For the text-containing cell, return its midpoint in [X, Y] coordinate format. 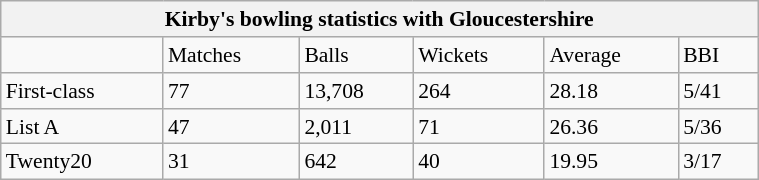
5/36 [718, 126]
3/17 [718, 162]
Balls [356, 55]
71 [478, 126]
Twenty20 [82, 162]
List A [82, 126]
642 [356, 162]
264 [478, 91]
77 [231, 91]
28.18 [611, 91]
5/41 [718, 91]
BBI [718, 55]
Kirby's bowling statistics with Gloucestershire [380, 19]
Wickets [478, 55]
Matches [231, 55]
47 [231, 126]
2,011 [356, 126]
First-class [82, 91]
19.95 [611, 162]
31 [231, 162]
Average [611, 55]
26.36 [611, 126]
40 [478, 162]
13,708 [356, 91]
